Return [x, y] of the center of cell containing provided text 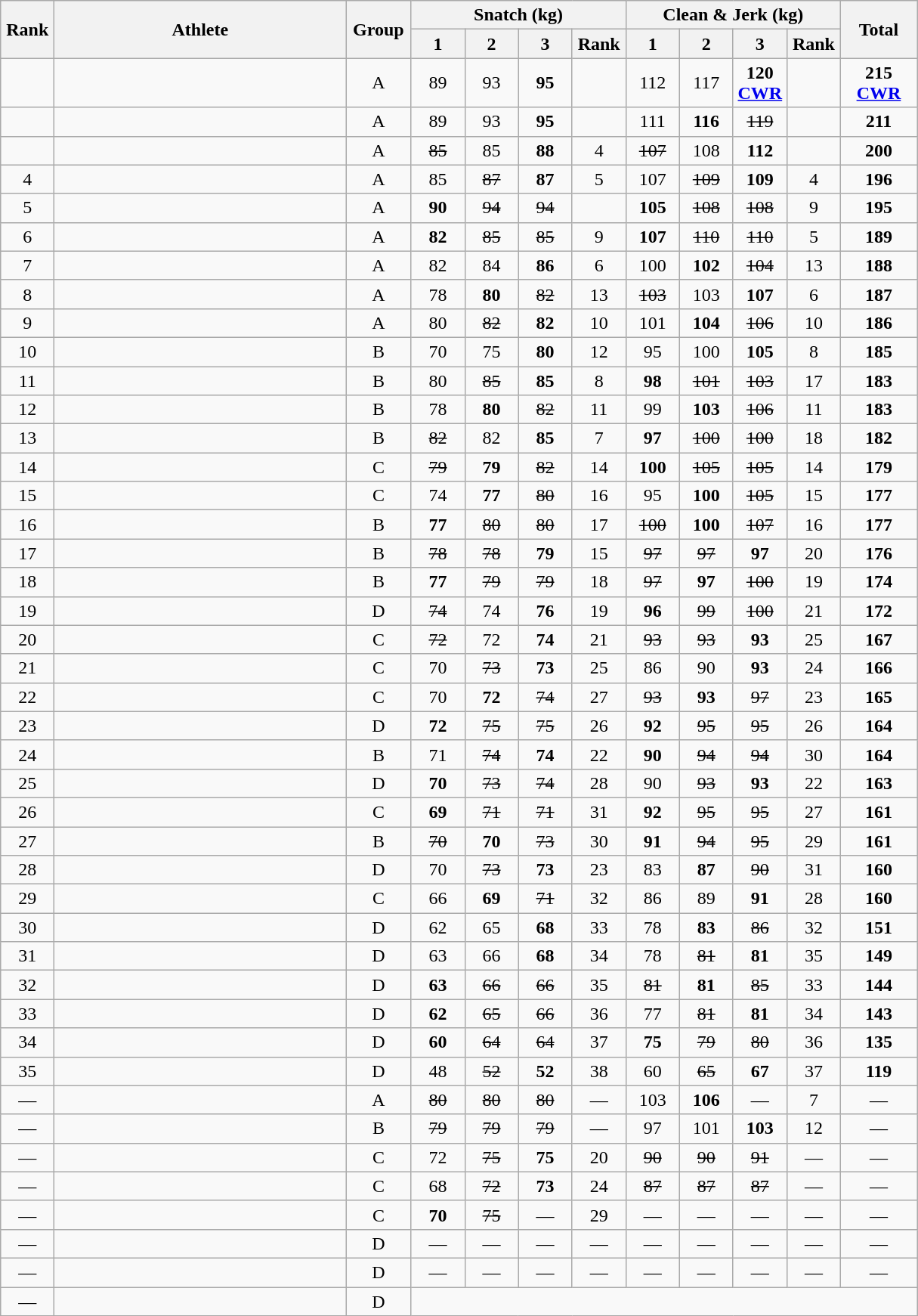
Clean & Jerk (kg) [733, 15]
38 [598, 1071]
67 [760, 1071]
143 [878, 1014]
76 [546, 611]
163 [878, 783]
167 [878, 639]
182 [878, 438]
144 [878, 985]
196 [878, 179]
200 [878, 150]
88 [546, 150]
174 [878, 582]
135 [878, 1042]
111 [653, 122]
186 [878, 323]
166 [878, 668]
102 [706, 265]
96 [653, 611]
189 [878, 237]
151 [878, 927]
117 [706, 83]
116 [706, 122]
120 CWR [760, 83]
195 [878, 208]
165 [878, 697]
Snatch (kg) [518, 15]
176 [878, 553]
Total [878, 29]
48 [438, 1071]
179 [878, 467]
149 [878, 956]
215 CWR [878, 83]
Athlete [200, 29]
185 [878, 351]
84 [491, 265]
98 [653, 380]
211 [878, 122]
172 [878, 611]
Group [379, 29]
188 [878, 265]
187 [878, 294]
